Detect which cell encompasses the target text, then output its [x, y] center coordinate. 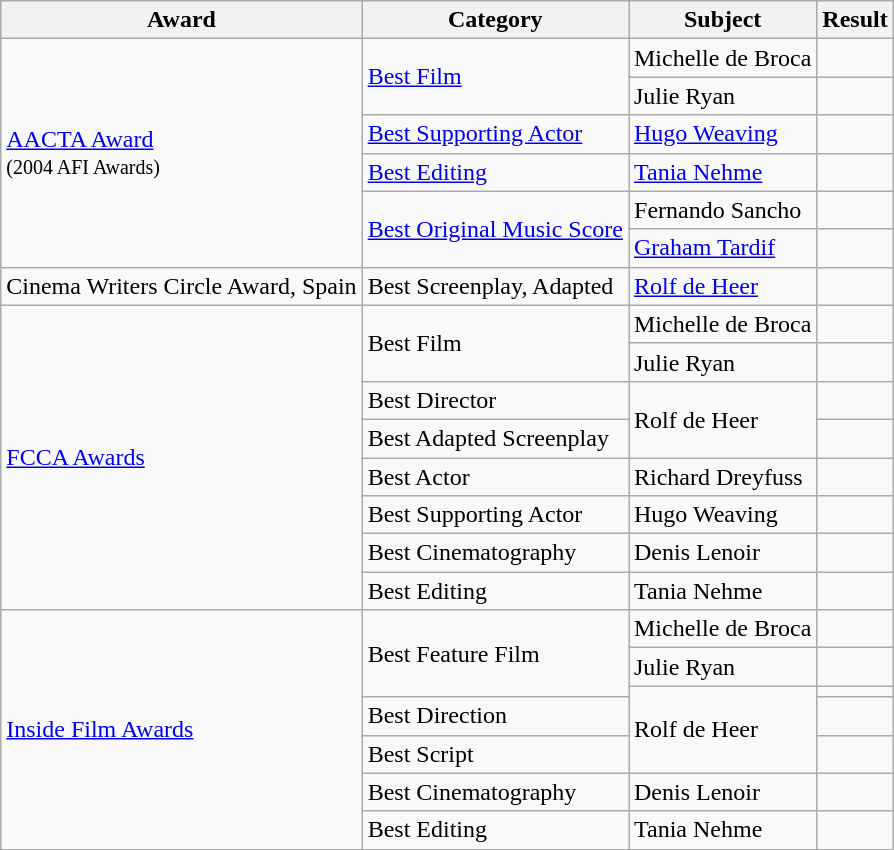
Fernando Sancho [722, 210]
Best Original Music Score [495, 229]
Best Screenplay, Adapted [495, 286]
Cinema Writers Circle Award, Spain [182, 286]
Inside Film Awards [182, 730]
Best Adapted Screenplay [495, 438]
Best Feature Film [495, 654]
Award [182, 20]
Subject [722, 20]
AACTA Award(2004 AFI Awards) [182, 153]
FCCA Awards [182, 457]
Best Actor [495, 477]
Result [855, 20]
Best Director [495, 400]
Best Script [495, 754]
Richard Dreyfuss [722, 477]
Best Direction [495, 716]
Category [495, 20]
Graham Tardif [722, 248]
